Return (X, Y) of the center of cell containing provided text 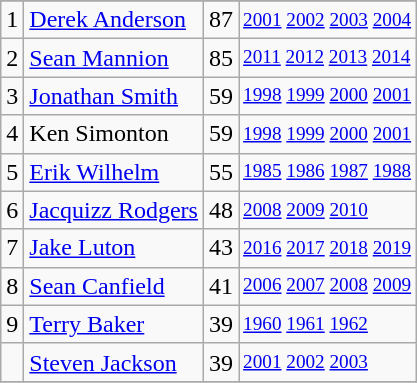
5 (12, 172)
2006 2007 2008 2009 (328, 286)
55 (220, 172)
2001 2002 2003 (328, 362)
3 (12, 96)
6 (12, 210)
Jonathan Smith (114, 96)
2011 2012 2013 2014 (328, 58)
87 (220, 20)
41 (220, 286)
2016 2017 2018 2019 (328, 248)
43 (220, 248)
1985 1986 1987 1988 (328, 172)
85 (220, 58)
Jacquizz Rodgers (114, 210)
Jake Luton (114, 248)
2008 2009 2010 (328, 210)
48 (220, 210)
Derek Anderson (114, 20)
Terry Baker (114, 324)
9 (12, 324)
Ken Simonton (114, 134)
1960 1961 1962 (328, 324)
2001 2002 2003 2004 (328, 20)
Sean Mannion (114, 58)
Erik Wilhelm (114, 172)
1 (12, 20)
Steven Jackson (114, 362)
8 (12, 286)
2 (12, 58)
Sean Canfield (114, 286)
7 (12, 248)
4 (12, 134)
